Output the [X, Y] coordinate of the center of the cell containing the given text.  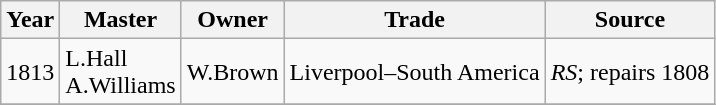
Year [30, 20]
RS; repairs 1808 [630, 72]
Liverpool–South America [414, 72]
Trade [414, 20]
Master [120, 20]
1813 [30, 72]
Owner [232, 20]
W.Brown [232, 72]
Source [630, 20]
L.HallA.Williams [120, 72]
